Locate the cell with the specified text and output its (X, Y) center coordinate. 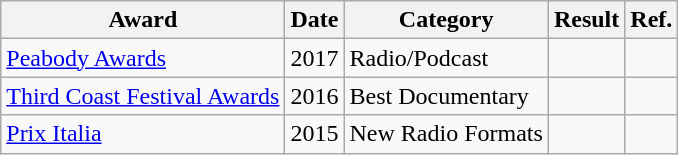
Best Documentary (446, 96)
Date (314, 20)
New Radio Formats (446, 134)
Third Coast Festival Awards (143, 96)
2017 (314, 58)
Result (586, 20)
2015 (314, 134)
Category (446, 20)
Peabody Awards (143, 58)
Award (143, 20)
Prix Italia (143, 134)
Radio/Podcast (446, 58)
Ref. (652, 20)
2016 (314, 96)
